Capture the cell that displays the provided text and extract its (X, Y) central coordinate. 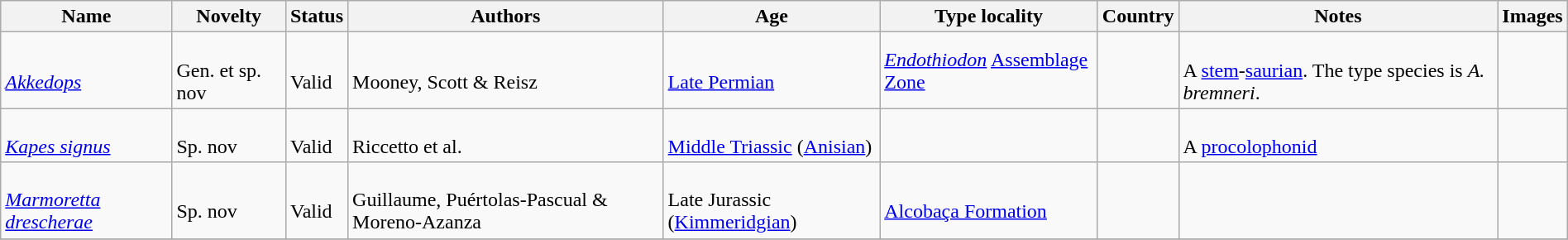
Novelty (229, 17)
Guillaume, Puértolas-Pascual & Moreno-Azanza (506, 200)
Riccetto et al. (506, 136)
A stem-saurian. The type species is A. bremneri. (1338, 70)
Gen. et sp. nov (229, 70)
Country (1138, 17)
Age (772, 17)
Endothiodon Assemblage Zone (989, 70)
Alcobaça Formation (989, 200)
Akkedops (86, 70)
Type locality (989, 17)
Images (1532, 17)
Mooney, Scott & Reisz (506, 70)
Late Jurassic (Kimmeridgian) (772, 200)
Late Permian (772, 70)
Marmoretta drescherae (86, 200)
Notes (1338, 17)
Name (86, 17)
Authors (506, 17)
Kapes signus (86, 136)
Status (316, 17)
A procolophonid (1338, 136)
Middle Triassic (Anisian) (772, 136)
